Pinpoint the cell where the given text exists, returning its (X, Y) midpoint coordinate. 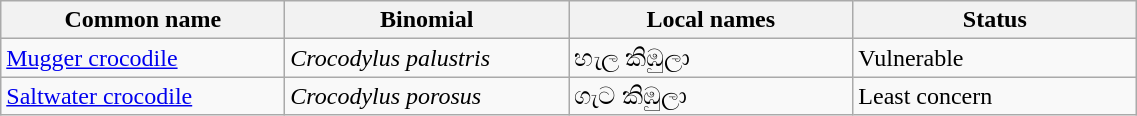
Status (995, 20)
Crocodylus porosus (427, 96)
Vulnerable (995, 58)
Binomial (427, 20)
ගැට කිඹුලා (711, 96)
හැල කිඹුලා (711, 58)
Crocodylus palustris (427, 58)
Mugger crocodile (143, 58)
Common name (143, 20)
Least concern (995, 96)
Local names (711, 20)
Saltwater crocodile (143, 96)
